Capture the cell that displays the provided text and extract its [x, y] central coordinate. 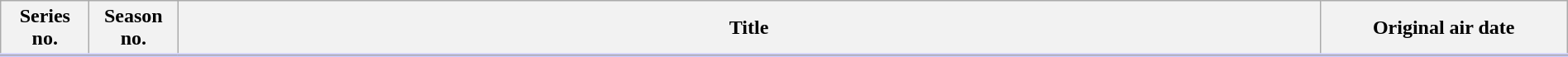
Season no. [134, 28]
Original air date [1444, 28]
Title [749, 28]
Series no. [45, 28]
